Extract the [X, Y] coordinate from the center of the cell holding the provided text.  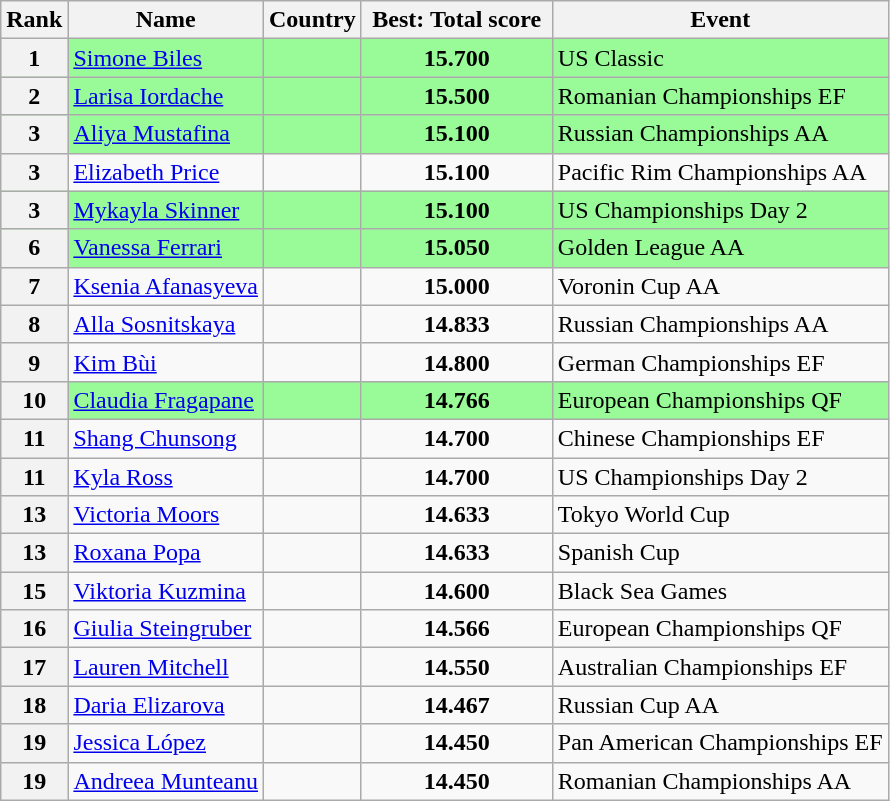
Mykayla Skinner [166, 210]
14.600 [456, 591]
8 [34, 324]
2 [34, 96]
Simone Biles [166, 58]
Russian Cup AA [720, 705]
Daria Elizarova [166, 705]
17 [34, 667]
14.550 [456, 667]
16 [34, 629]
Larisa Iordache [166, 96]
Pacific Rim Championships AA [720, 172]
15 [34, 591]
Country [313, 20]
Chinese Championships EF [720, 438]
6 [34, 248]
Best: Total score [456, 20]
Romanian Championships EF [720, 96]
14.833 [456, 324]
Spanish Cup [720, 553]
Aliya Mustafina [166, 134]
15.000 [456, 286]
Voronin Cup AA [720, 286]
US Classic [720, 58]
9 [34, 362]
Elizabeth Price [166, 172]
1 [34, 58]
Ksenia Afanasyeva [166, 286]
Rank [34, 20]
Australian Championships EF [720, 667]
Vanessa Ferrari [166, 248]
Roxana Popa [166, 553]
Kim Bùi [166, 362]
Golden League AA [720, 248]
14.800 [456, 362]
Alla Sosnitskaya [166, 324]
Black Sea Games [720, 591]
Pan American Championships EF [720, 743]
7 [34, 286]
Jessica López [166, 743]
Lauren Mitchell [166, 667]
14.467 [456, 705]
Romanian Championships AA [720, 781]
Event [720, 20]
Andreea Munteanu [166, 781]
18 [34, 705]
Giulia Steingruber [166, 629]
15.700 [456, 58]
10 [34, 400]
15.050 [456, 248]
Name [166, 20]
Viktoria Kuzmina [166, 591]
German Championships EF [720, 362]
14.766 [456, 400]
Tokyo World Cup [720, 515]
Victoria Moors [166, 515]
Claudia Fragapane [166, 400]
Kyla Ross [166, 477]
15.500 [456, 96]
Shang Chunsong [166, 438]
14.566 [456, 629]
